Return [X, Y] of the center of cell containing provided text 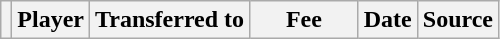
Transferred to [170, 20]
Source [458, 20]
Player [51, 20]
Date [388, 20]
Fee [304, 20]
